Extract the (X, Y) coordinate from the center of the cell holding the provided text.  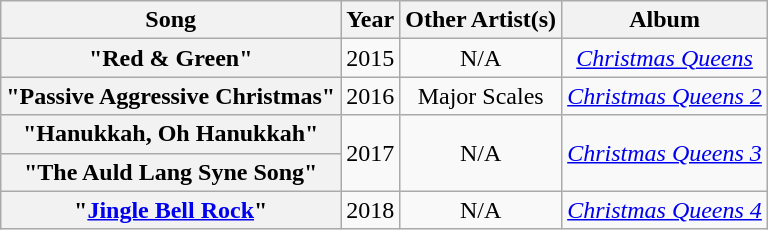
2016 (370, 96)
Christmas Queens 4 (665, 210)
Song (171, 20)
"The Auld Lang Syne Song" (171, 172)
2017 (370, 153)
"Jingle Bell Rock" (171, 210)
Year (370, 20)
2018 (370, 210)
Christmas Queens (665, 58)
Major Scales (481, 96)
Other Artist(s) (481, 20)
2015 (370, 58)
"Red & Green" (171, 58)
Album (665, 20)
Christmas Queens 3 (665, 153)
"Passive Aggressive Christmas" (171, 96)
Christmas Queens 2 (665, 96)
"Hanukkah, Oh Hanukkah" (171, 134)
